Search for the cell housing the specified text and yield its [X, Y] center coordinate. 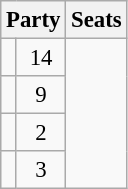
14 [40, 58]
Seats [96, 20]
2 [40, 133]
Party [34, 20]
3 [40, 170]
9 [40, 95]
